Determine the (X, Y) coordinate at the center of the cell enclosing the given text.  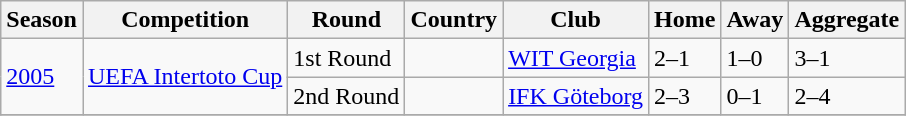
2–1 (685, 58)
3–1 (847, 58)
2–3 (685, 96)
Away (755, 20)
2005 (42, 77)
2nd Round (346, 96)
2–4 (847, 96)
UEFA Intertoto Cup (184, 77)
Aggregate (847, 20)
IFK Göteborg (576, 96)
Home (685, 20)
WIT Georgia (576, 58)
Competition (184, 20)
Round (346, 20)
Club (576, 20)
1st Round (346, 58)
Country (454, 20)
Season (42, 20)
1–0 (755, 58)
0–1 (755, 96)
